Extract the [X, Y] coordinate from the center of the cell holding the provided text.  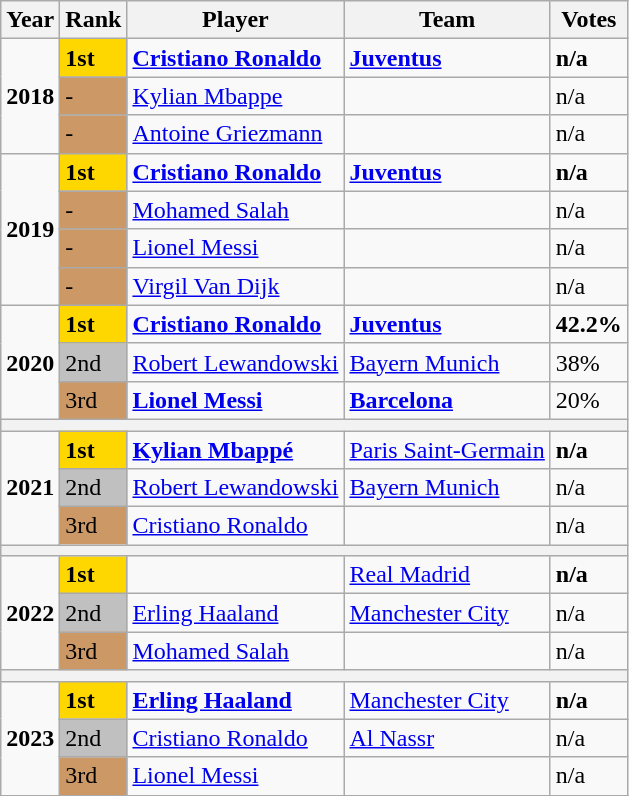
2023 [30, 738]
Rank [94, 20]
Paris Saint-Germain [447, 449]
Kylian Mbappe [236, 96]
42.2% [588, 324]
2020 [30, 362]
Kylian Mbappé [236, 449]
Team [447, 20]
Al Nassr [447, 738]
2022 [30, 613]
Virgil Van Dijk [236, 286]
Votes [588, 20]
Year [30, 20]
2021 [30, 487]
2018 [30, 96]
38% [588, 362]
Barcelona [447, 400]
Player [236, 20]
20% [588, 400]
Real Madrid [447, 575]
Antoine Griezmann [236, 134]
2019 [30, 229]
